Return (X, Y) of the center of cell containing provided text 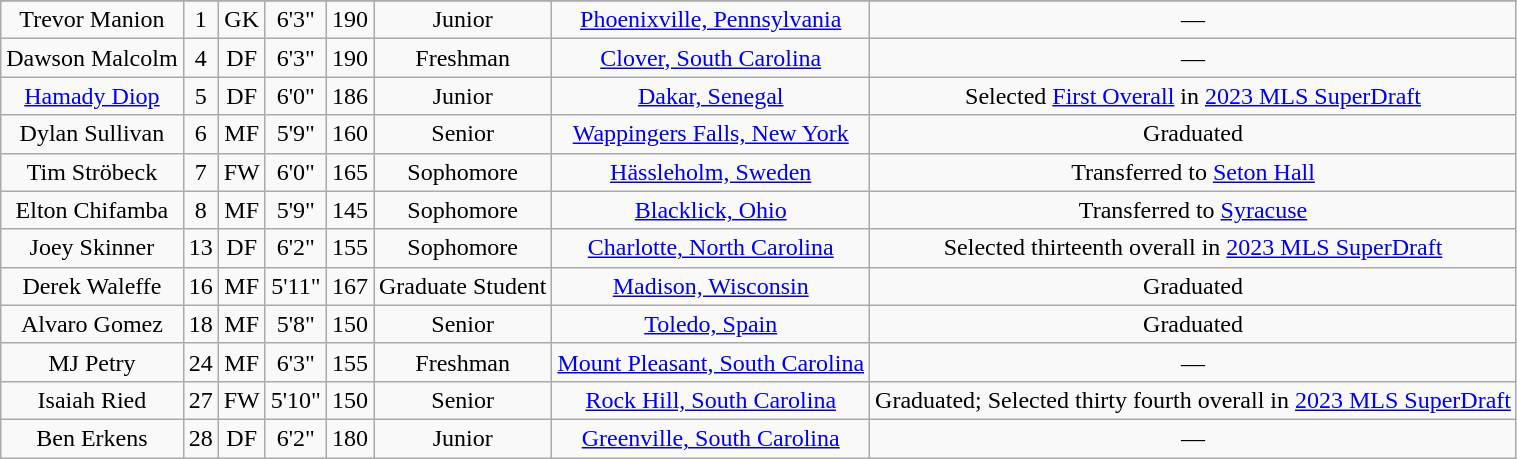
Ben Erkens (92, 438)
Joey Skinner (92, 248)
16 (200, 286)
Transferred to Seton Hall (1194, 172)
Trevor Manion (92, 20)
GK (242, 20)
186 (350, 96)
Hamady Diop (92, 96)
Selected thirteenth overall in 2023 MLS SuperDraft (1194, 248)
Madison, Wisconsin (711, 286)
Isaiah Ried (92, 400)
5 (200, 96)
8 (200, 210)
13 (200, 248)
180 (350, 438)
Rock Hill, South Carolina (711, 400)
Tim Ströbeck (92, 172)
24 (200, 362)
Toledo, Spain (711, 324)
Charlotte, North Carolina (711, 248)
7 (200, 172)
Elton Chifamba (92, 210)
28 (200, 438)
160 (350, 134)
18 (200, 324)
Derek Waleffe (92, 286)
MJ Petry (92, 362)
Graduated; Selected thirty fourth overall in 2023 MLS SuperDraft (1194, 400)
Mount Pleasant, South Carolina (711, 362)
Dylan Sullivan (92, 134)
27 (200, 400)
Selected First Overall in 2023 MLS SuperDraft (1194, 96)
Greenville, South Carolina (711, 438)
Dawson Malcolm (92, 58)
165 (350, 172)
Blacklick, Ohio (711, 210)
Wappingers Falls, New York (711, 134)
Graduate Student (463, 286)
Transferred to Syracuse (1194, 210)
Alvaro Gomez (92, 324)
5'8" (296, 324)
145 (350, 210)
Clover, South Carolina (711, 58)
5'11" (296, 286)
Phoenixville, Pennsylvania (711, 20)
Hässleholm, Sweden (711, 172)
167 (350, 286)
1 (200, 20)
5'10" (296, 400)
6 (200, 134)
Dakar, Senegal (711, 96)
4 (200, 58)
